From the cell containing the given text, extract its center point as (X, Y) coordinate. 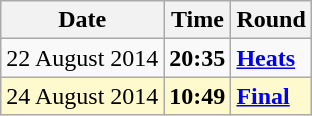
Round (271, 20)
24 August 2014 (82, 96)
Final (271, 96)
10:49 (198, 96)
Time (198, 20)
22 August 2014 (82, 58)
Heats (271, 58)
20:35 (198, 58)
Date (82, 20)
